Pinpoint the cell where the given text exists, returning its [x, y] midpoint coordinate. 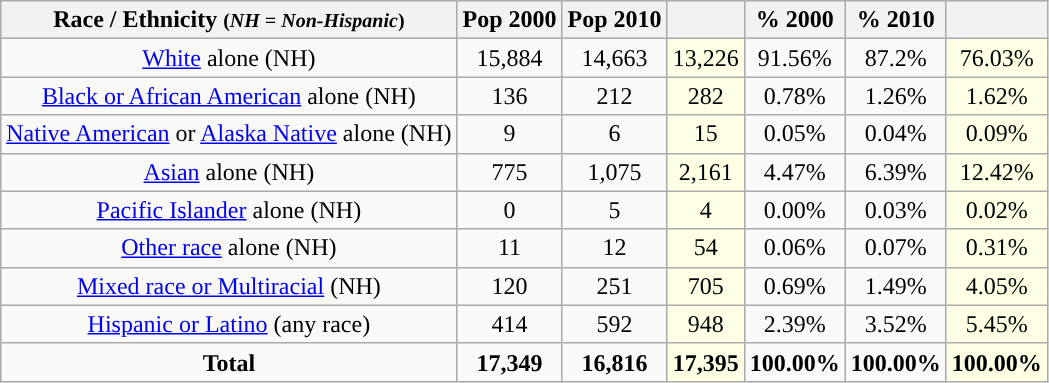
11 [510, 248]
212 [614, 96]
4 [706, 210]
1,075 [614, 172]
4.05% [996, 286]
17,395 [706, 362]
16,816 [614, 362]
2,161 [706, 172]
White alone (NH) [229, 58]
251 [614, 286]
% 2010 [896, 20]
0.03% [896, 210]
13,226 [706, 58]
Other race alone (NH) [229, 248]
0.69% [794, 286]
Total [229, 362]
Hispanic or Latino (any race) [229, 324]
4.47% [794, 172]
0.04% [896, 134]
87.2% [896, 58]
0.06% [794, 248]
136 [510, 96]
12.42% [996, 172]
Mixed race or Multiracial (NH) [229, 286]
14,663 [614, 58]
775 [510, 172]
6 [614, 134]
1.26% [896, 96]
91.56% [794, 58]
414 [510, 324]
1.62% [996, 96]
Pacific Islander alone (NH) [229, 210]
Pop 2010 [614, 20]
0.09% [996, 134]
54 [706, 248]
Pop 2000 [510, 20]
0 [510, 210]
15 [706, 134]
3.52% [896, 324]
0.00% [794, 210]
6.39% [896, 172]
15,884 [510, 58]
0.07% [896, 248]
0.78% [794, 96]
0.31% [996, 248]
17,349 [510, 362]
592 [614, 324]
Asian alone (NH) [229, 172]
Native American or Alaska Native alone (NH) [229, 134]
76.03% [996, 58]
5.45% [996, 324]
Black or African American alone (NH) [229, 96]
0.05% [794, 134]
1.49% [896, 286]
Race / Ethnicity (NH = Non-Hispanic) [229, 20]
282 [706, 96]
12 [614, 248]
5 [614, 210]
120 [510, 286]
9 [510, 134]
705 [706, 286]
% 2000 [794, 20]
948 [706, 324]
2.39% [794, 324]
0.02% [996, 210]
